Return the [X, Y] coordinate for the center point of the cell that contains the specified text.  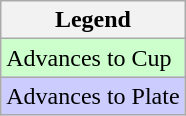
Advances to Plate [93, 96]
Advances to Cup [93, 58]
Legend [93, 20]
